From the cell containing the given text, extract its center point as [x, y] coordinate. 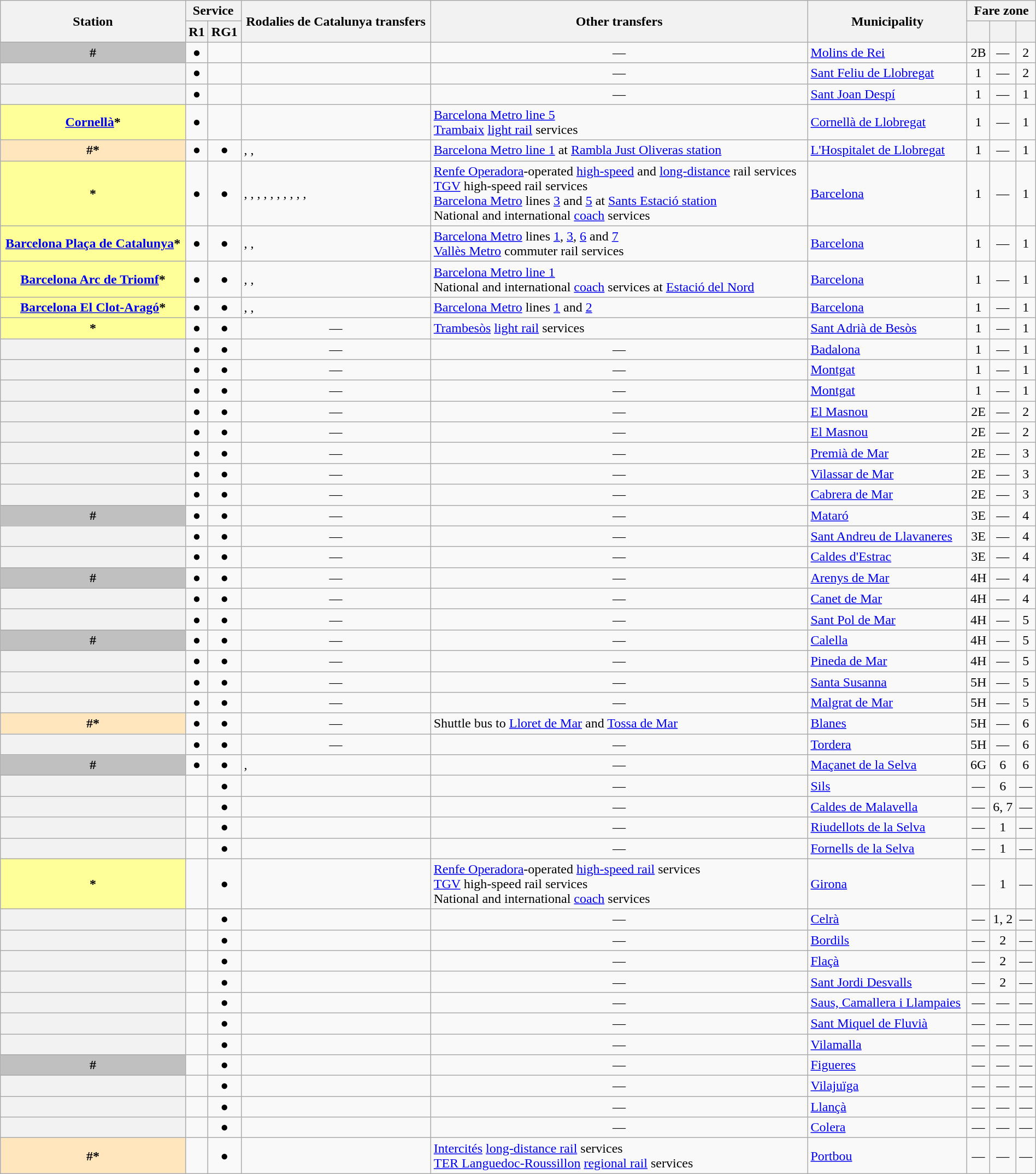
Girona [887, 884]
Sant Adrià de Besòs [887, 328]
Tordera [887, 744]
Barcelona Plaça de Catalunya* [93, 244]
Barcelona Metro line 5 Trambaix light rail services [619, 122]
Saus, Camallera i Llampaies [887, 1002]
Cornellà* [93, 122]
2B [978, 52]
Blanes [887, 724]
, [335, 765]
Sant Jordi Desvalls [887, 982]
Premià de Mar [887, 453]
Caldes d'Estrac [887, 557]
Riudellots de la Selva [887, 827]
Calella [887, 640]
Vilamalla [887, 1044]
6G [978, 765]
Intercités long-distance rail services TER Languedoc-Roussillon regional rail services [619, 1155]
Barcelona Metro lines 1, 3, 6 and 7 Vallès Metro commuter rail services [619, 244]
Cabrera de Mar [887, 495]
Sant Andreu de Llavaneres [887, 536]
R1 [197, 32]
Vilassar de Mar [887, 474]
Molins de Rei [887, 52]
Municipality [887, 21]
Figueres [887, 1065]
Bordils [887, 940]
Sant Feliu de Llobregat [887, 73]
Barcelona Metro lines 1 and 2 [619, 307]
Sant Joan Despí [887, 94]
Barcelona El Clot-Aragó* [93, 307]
1, 2 [1003, 919]
Barcelona Arc de Triomf* [93, 279]
Other transfers [619, 21]
Santa Susanna [887, 682]
Station [93, 21]
Malgrat de Mar [887, 703]
Pineda de Mar [887, 661]
Arenys de Mar [887, 578]
Rodalies de Catalunya transfers [335, 21]
Caldes de Malavella [887, 807]
L'Hospitalet de Llobregat [887, 150]
Renfe Operadora-operated high-speed rail services TGV high-speed rail services National and international coach services [619, 884]
RG1 [225, 32]
Colera [887, 1128]
6, 7 [1003, 807]
Llançà [887, 1107]
Portbou [887, 1155]
Barcelona Metro line 1 National and international coach services at Estació del Nord [619, 279]
Celrà [887, 919]
Mataró [887, 515]
Fare zone [1001, 11]
Shuttle bus to Lloret de Mar and Tossa de Mar [619, 724]
Sant Pol de Mar [887, 619]
Fornells de la Selva [887, 848]
Sant Miquel de Fluvià [887, 1023]
Cornellà de Llobregat [887, 122]
Canet de Mar [887, 598]
Barcelona Metro line 1 at Rambla Just Oliveras station [619, 150]
Sils [887, 786]
Maçanet de la Selva [887, 765]
Service [213, 11]
Trambesòs light rail services [619, 328]
Vilajuïga [887, 1086]
, , , , , , , , , , [335, 193]
Badalona [887, 349]
Flaçà [887, 961]
